Output the [x, y] coordinate of the center of the cell containing the given text.  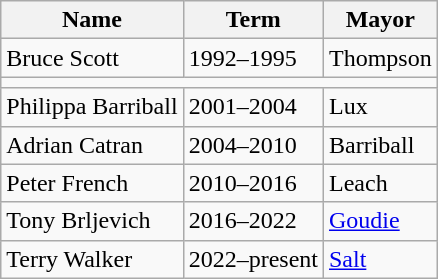
Terry Walker [92, 259]
2001–2004 [253, 107]
Goudie [380, 221]
Tony Brljevich [92, 221]
2016–2022 [253, 221]
Peter French [92, 183]
Mayor [380, 20]
Barriball [380, 145]
Bruce Scott [92, 58]
2004–2010 [253, 145]
Philippa Barriball [92, 107]
2022–present [253, 259]
Adrian Catran [92, 145]
Name [92, 20]
Term [253, 20]
Leach [380, 183]
Salt [380, 259]
Thompson [380, 58]
Lux [380, 107]
2010–2016 [253, 183]
1992–1995 [253, 58]
